Extract the [X, Y] coordinate from the center of the cell holding the provided text.  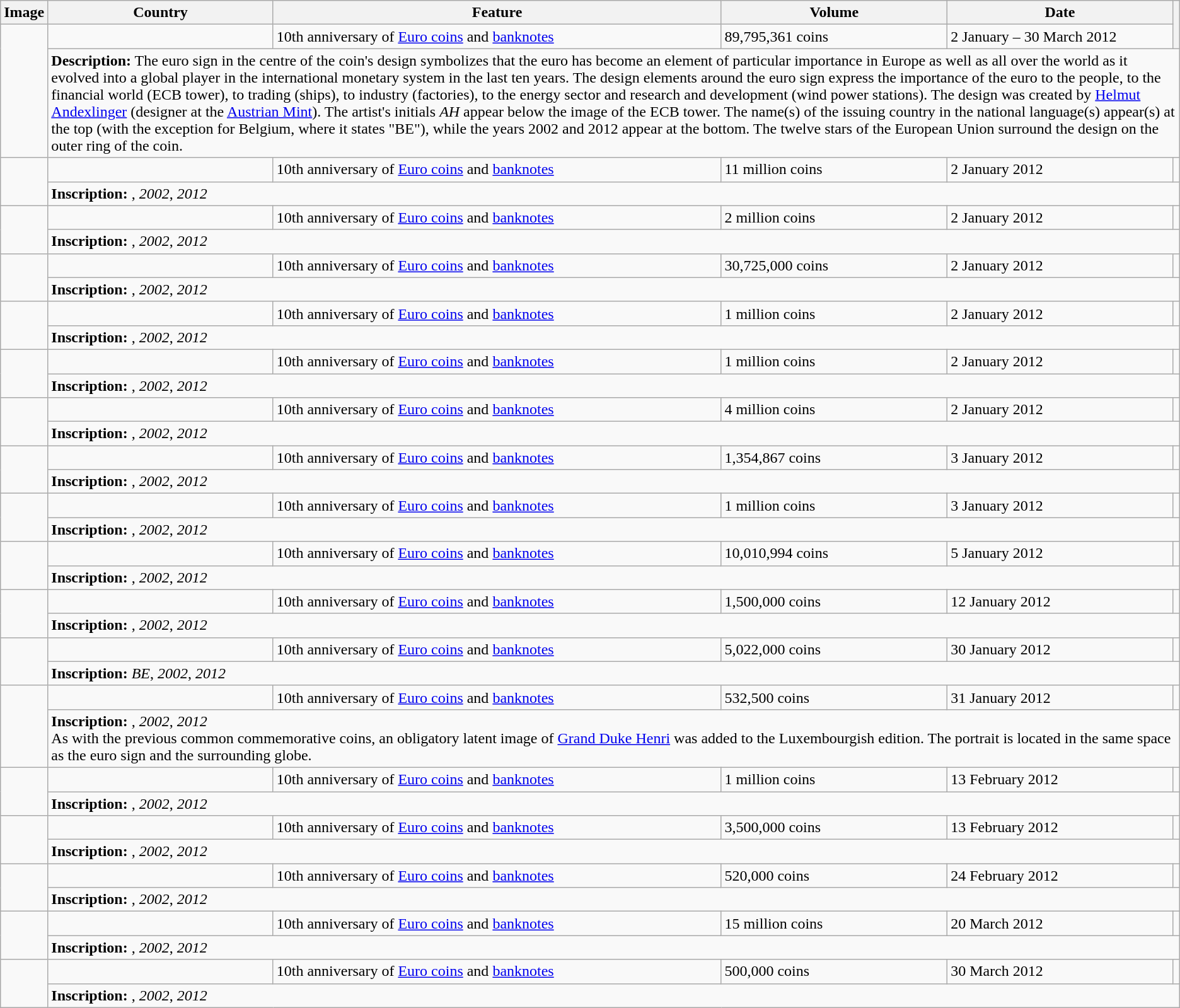
5 January 2012 [1060, 553]
30,725,000 coins [835, 265]
20 March 2012 [1060, 924]
2 million coins [835, 217]
1,500,000 coins [835, 601]
Volume [835, 13]
15 million coins [835, 924]
5,022,000 coins [835, 649]
520,000 coins [835, 876]
11 million coins [835, 170]
4 million coins [835, 410]
Feature [497, 13]
2 January – 30 March 2012 [1060, 37]
Inscription: BE, 2002, 2012 [614, 673]
Country [160, 13]
24 February 2012 [1060, 876]
10,010,994 coins [835, 553]
532,500 coins [835, 697]
3,500,000 coins [835, 828]
500,000 coins [835, 971]
89,795,361 coins [835, 37]
30 March 2012 [1060, 971]
31 January 2012 [1060, 697]
30 January 2012 [1060, 649]
12 January 2012 [1060, 601]
Date [1060, 13]
Image [24, 13]
1,354,867 coins [835, 458]
